From the cell containing the given text, extract its center point as (X, Y) coordinate. 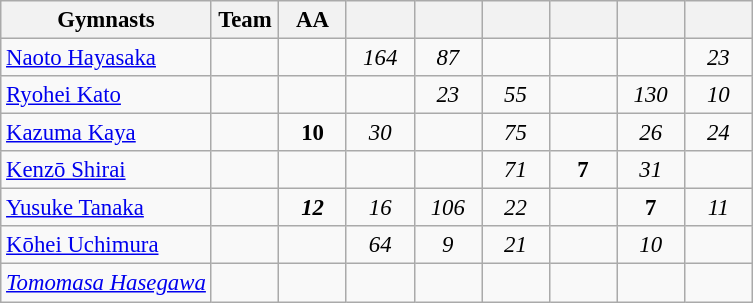
AA (313, 20)
16 (380, 208)
31 (651, 170)
64 (380, 245)
11 (718, 208)
Ryohei Kato (106, 95)
Gymnasts (106, 20)
Team (245, 20)
Yusuke Tanaka (106, 208)
12 (313, 208)
24 (718, 133)
26 (651, 133)
164 (380, 58)
75 (516, 133)
30 (380, 133)
106 (448, 208)
Naoto Hayasaka (106, 58)
130 (651, 95)
9 (448, 245)
22 (516, 208)
21 (516, 245)
Kōhei Uchimura (106, 245)
55 (516, 95)
71 (516, 170)
Kazuma Kaya (106, 133)
Tomomasa Hasegawa (106, 283)
Kenzō Shirai (106, 170)
87 (448, 58)
